Find where the given text appears and provide that cell's center as (X, Y) coordinate. 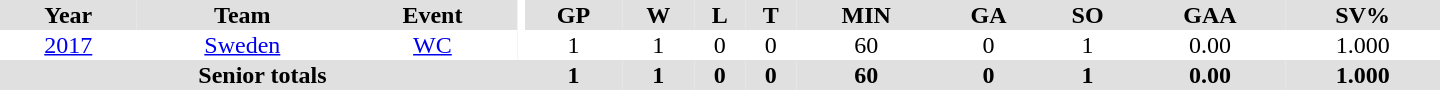
L (720, 15)
GAA (1210, 15)
MIN (866, 15)
WC (432, 45)
Team (243, 15)
SO (1088, 15)
GP (574, 15)
Year (68, 15)
Senior totals (262, 75)
GA (988, 15)
W (658, 15)
T (770, 15)
Sweden (243, 45)
Event (432, 15)
2017 (68, 45)
SV% (1362, 15)
